Search for the cell housing the specified text and yield its [x, y] center coordinate. 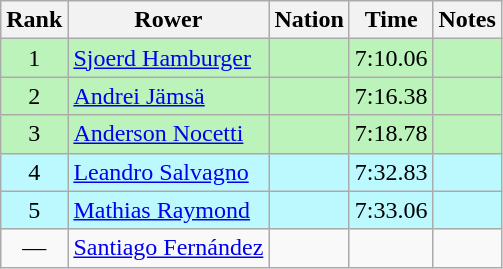
2 [34, 96]
Santiago Fernández [168, 248]
Rank [34, 20]
3 [34, 134]
7:10.06 [391, 58]
4 [34, 172]
Nation [309, 20]
Notes [467, 20]
7:33.06 [391, 210]
1 [34, 58]
Leandro Salvagno [168, 172]
5 [34, 210]
Anderson Nocetti [168, 134]
Andrei Jämsä [168, 96]
Time [391, 20]
— [34, 248]
Sjoerd Hamburger [168, 58]
7:32.83 [391, 172]
Rower [168, 20]
7:18.78 [391, 134]
Mathias Raymond [168, 210]
7:16.38 [391, 96]
